Extract the [x, y] coordinate from the center of the cell holding the provided text.  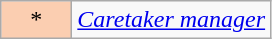
* [36, 20]
Caretaker manager [172, 20]
